For the text-containing cell, return its midpoint in (X, Y) coordinate format. 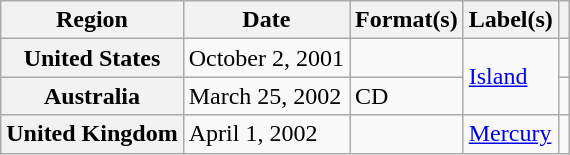
United States (92, 58)
April 1, 2002 (266, 134)
Australia (92, 96)
March 25, 2002 (266, 96)
Label(s) (510, 20)
October 2, 2001 (266, 58)
Date (266, 20)
United Kingdom (92, 134)
Region (92, 20)
Format(s) (407, 20)
CD (407, 96)
Island (510, 77)
Mercury (510, 134)
